Identify which cell holds the provided text, then report its [X, Y] central coordinate. 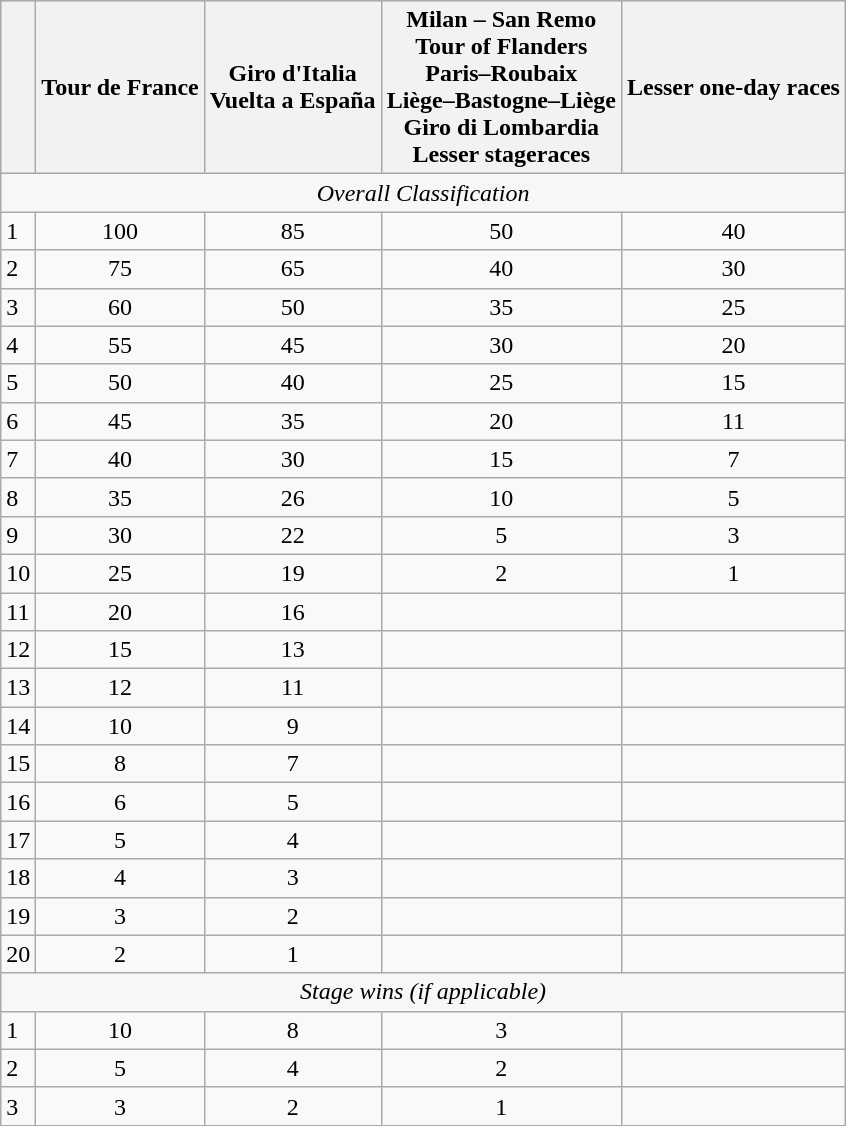
55 [120, 345]
26 [292, 497]
Milan – San RemoTour of FlandersParis–RoubaixLiège–Bastogne–LiègeGiro di LombardiaLesser stageraces [501, 88]
100 [120, 231]
60 [120, 307]
22 [292, 535]
85 [292, 231]
Tour de France [120, 88]
Giro d'ItaliaVuelta a España [292, 88]
14 [18, 726]
Stage wins (if applicable) [424, 992]
18 [18, 878]
65 [292, 269]
Overall Classification [424, 193]
75 [120, 269]
17 [18, 840]
Lesser one-day races [733, 88]
